Provide the [x, y] coordinate of the cell's center where the given text is located.  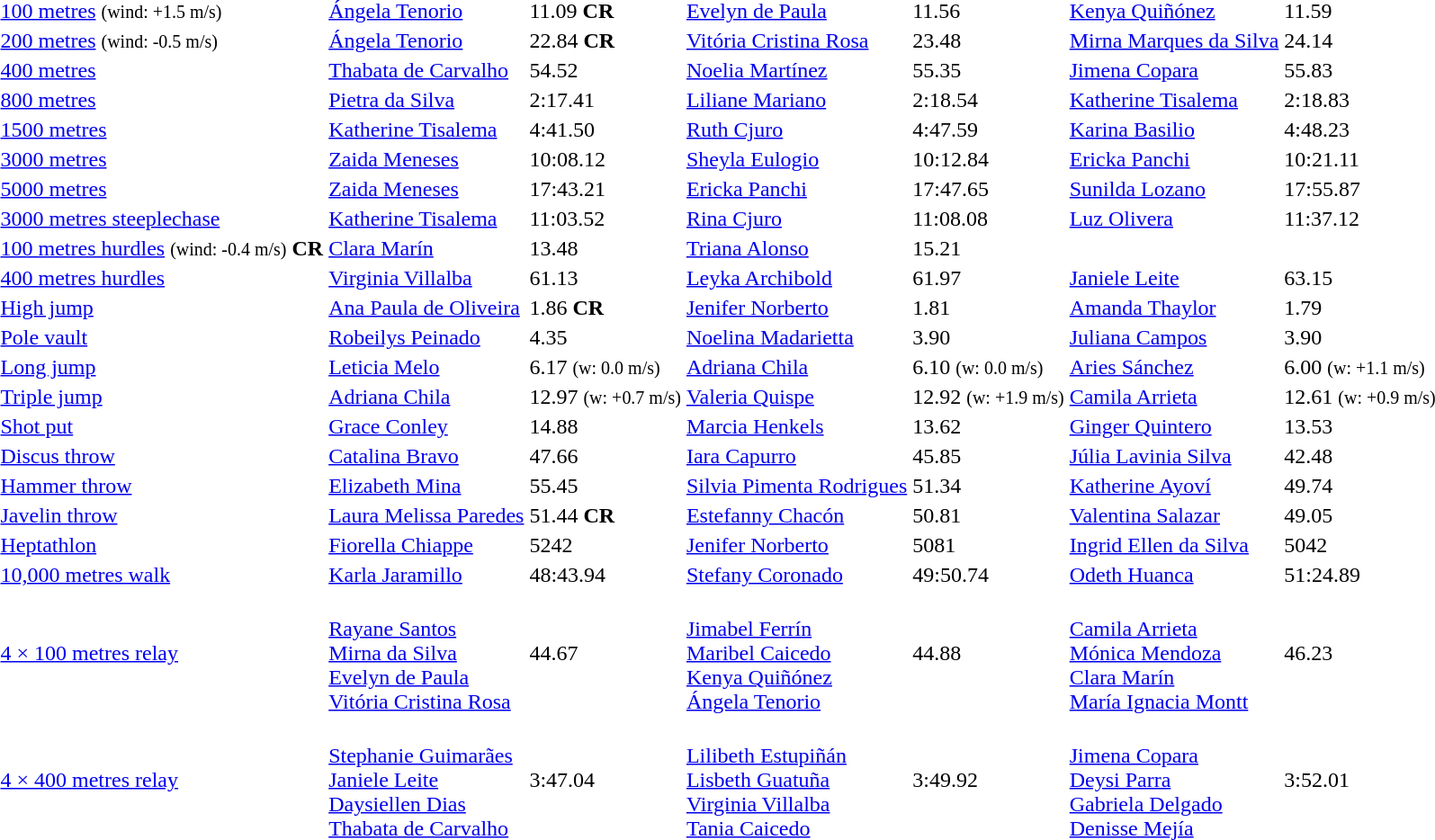
47.66 [605, 456]
15.21 [988, 248]
Juliana Campos [1174, 337]
Karina Basilio [1174, 130]
Aries Sánchez [1174, 367]
Catalina Bravo [426, 456]
Noelia Martínez [796, 70]
51.34 [988, 486]
Júlia Lavinia Silva [1174, 456]
Ana Paula de Oliveira [426, 308]
Ruth Cjuro [796, 130]
Janiele Leite [1174, 278]
51.44 CR [605, 515]
Estefanny Chacón [796, 515]
Triana Alonso [796, 248]
2:17.41 [605, 100]
14.88 [605, 426]
Fiorella Chiappe [426, 545]
10:12.84 [988, 159]
55.45 [605, 486]
Sunilda Lozano [1174, 189]
Odeth Huanca [1174, 575]
Noelina Madarietta [796, 337]
44.67 [605, 653]
11:08.08 [988, 219]
Iara Capurro [796, 456]
12.97 (w: +0.7 m/s) [605, 397]
17:47.65 [988, 189]
Liliane Mariano [796, 100]
Virginia Villalba [426, 278]
6.10 (w: 0.0 m/s) [988, 367]
Rayane SantosMirna da SilvaEvelyn de PaulaVitória Cristina Rosa [426, 653]
61.97 [988, 278]
Valeria Quispe [796, 397]
Jimena Copara [1174, 70]
4.35 [605, 337]
Grace Conley [426, 426]
4:41.50 [605, 130]
Mirna Marques da Silva [1174, 40]
50.81 [988, 515]
54.52 [605, 70]
4:47.59 [988, 130]
Camila Arrieta [1174, 397]
Laura Melissa Paredes [426, 515]
Marcia Henkels [796, 426]
13.62 [988, 426]
Jimabel FerrínMaribel CaicedoKenya QuiñónezÁngela Tenorio [796, 653]
55.35 [988, 70]
11:03.52 [605, 219]
13.48 [605, 248]
5081 [988, 545]
1.81 [988, 308]
Elizabeth Mina [426, 486]
48:43.94 [605, 575]
Valentina Salazar [1174, 515]
22.84 CR [605, 40]
61.13 [605, 278]
Amanda Thaylor [1174, 308]
Camila ArrietaMónica MendozaClara MarínMaría Ignacia Montt [1174, 653]
Katherine Ayoví [1174, 486]
Leyka Archibold [796, 278]
23.48 [988, 40]
Leticia Melo [426, 367]
17:43.21 [605, 189]
2:18.54 [988, 100]
Stefany Coronado [796, 575]
Karla Jaramillo [426, 575]
Sheyla Eulogio [796, 159]
Luz Olivera [1174, 219]
3.90 [988, 337]
Clara Marín [426, 248]
12.92 (w: +1.9 m/s) [988, 397]
Ángela Tenorio [426, 40]
Silvia Pimenta Rodrigues [796, 486]
10:08.12 [605, 159]
1.86 CR [605, 308]
5242 [605, 545]
6.17 (w: 0.0 m/s) [605, 367]
Robeilys Peinado [426, 337]
Ingrid Ellen da Silva [1174, 545]
45.85 [988, 456]
49:50.74 [988, 575]
Thabata de Carvalho [426, 70]
Pietra da Silva [426, 100]
Rina Cjuro [796, 219]
Vitória Cristina Rosa [796, 40]
Ginger Quintero [1174, 426]
44.88 [988, 653]
